Search for the cell housing the specified text and yield its (X, Y) center coordinate. 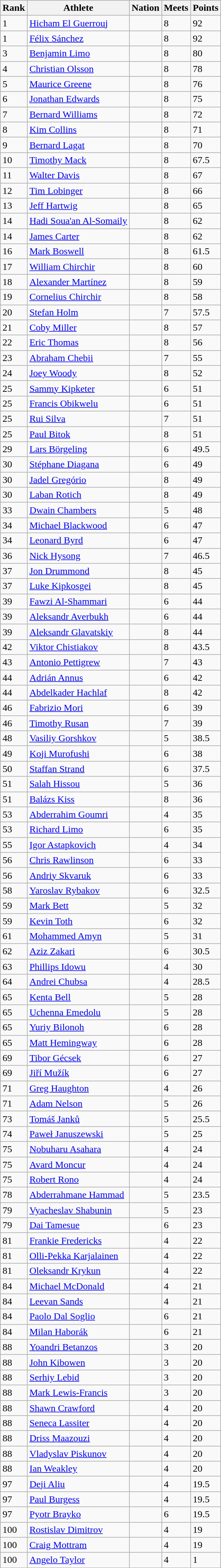
61.5 (206, 251)
Athlete (78, 8)
William Chirchir (78, 267)
Andriy Skvaruk (78, 875)
Richard Limo (78, 830)
Tomáš Janků (78, 1119)
Meets (176, 8)
Stefan Holm (78, 312)
Tibor Gécsek (78, 1058)
Pyotr Brayko (78, 1514)
Antonio Pettigrew (78, 662)
Coby Miller (78, 327)
Jon Drummond (78, 571)
Nick Hysong (78, 556)
Avard Moncur (78, 1165)
Abderrahmane Hammad (78, 1195)
57.5 (206, 312)
Staffan Strand (78, 769)
13 (14, 206)
25.5 (206, 1119)
Chris Rawlinson (78, 860)
Francis Obikwelu (78, 403)
43.5 (206, 647)
Hicham El Guerrouj (78, 23)
Paul Burgess (78, 1499)
12 (14, 191)
Paolo Dal Soglio (78, 1317)
Bernard Lagat (78, 145)
Michael McDonald (78, 1286)
72 (206, 114)
Michael Blackwood (78, 525)
73 (14, 1119)
Kenta Bell (78, 997)
Sammy Kipketer (78, 388)
Rank (14, 8)
Mark Bett (78, 906)
Craig Mottram (78, 1545)
Stéphane Diagana (78, 465)
Salah Hissou (78, 784)
Robert Rono (78, 1180)
29 (14, 449)
9 (14, 145)
Yaroslav Rybakov (78, 890)
38.5 (206, 738)
38 (206, 754)
Timothy Mack (78, 160)
Maurice Greene (78, 84)
Bernard Williams (78, 114)
Félix Sánchez (78, 38)
Jadel Gregório (78, 480)
Jonathan Edwards (78, 99)
80 (206, 54)
Driss Maazouzi (78, 1438)
Fawzi Al-Shammari (78, 601)
Abraham Chebii (78, 358)
Milan Haborák (78, 1332)
57 (206, 327)
37.5 (206, 769)
23.5 (206, 1195)
Vyacheslav Shabunin (78, 1210)
70 (206, 145)
Jeff Hartwig (78, 206)
Hadi Soua'an Al-Somaily (78, 221)
Ian Weakley (78, 1469)
Shawn Crawford (78, 1408)
17 (14, 267)
Nation (145, 8)
Luke Kipkosgei (78, 586)
74 (14, 1134)
Frankie Fredericks (78, 1241)
63 (14, 967)
76 (206, 84)
Timothy Rusan (78, 723)
16 (14, 251)
Dwain Chambers (78, 510)
Paul Bitok (78, 434)
Uchenna Emedolu (78, 1012)
Kevin Toth (78, 921)
Joey Woody (78, 373)
Nobuharu Asahara (78, 1149)
31 (206, 936)
Viktor Chistiakov (78, 647)
Angelo Taylor (78, 1560)
50 (14, 769)
Adam Nelson (78, 1103)
Points (206, 8)
Abdelkader Hachlaf (78, 693)
Vladyslav Piskunov (78, 1454)
67.5 (206, 160)
Leonard Byrd (78, 541)
Vasiliy Gorshkov (78, 738)
Aleksandr Glavatskiy (78, 632)
Olli-Pekka Karjalainen (78, 1256)
Greg Haughton (78, 1088)
Mark Lewis-Francis (78, 1392)
Aleksandr Averbukh (78, 616)
Paweł Januszewski (78, 1134)
66 (206, 191)
Leevan Sands (78, 1301)
Rostislav Dimitrov (78, 1530)
Yoandri Betanzos (78, 1347)
James Carter (78, 236)
Kim Collins (78, 130)
Benjamin Limo (78, 54)
Phillips Idowu (78, 967)
Jiří Mužík (78, 1073)
Andrei Chubsa (78, 982)
Mohammed Amyn (78, 936)
Balázs Kiss (78, 799)
64 (14, 982)
67 (206, 175)
Seneca Lassiter (78, 1423)
28.5 (206, 982)
Serhiy Lebid (78, 1377)
Abderrahim Goumri (78, 814)
Christian Olsson (78, 69)
Igor Astapkovich (78, 845)
32.5 (206, 890)
Adrián Annus (78, 678)
Lars Börgeling (78, 449)
Oleksandr Krykun (78, 1271)
30.5 (206, 952)
John Kibowen (78, 1362)
18 (14, 282)
Eric Thomas (78, 343)
Aziz Zakari (78, 952)
49.5 (206, 449)
Laban Rotich (78, 495)
Walter Davis (78, 175)
11 (14, 175)
10 (14, 160)
Cornelius Chirchir (78, 297)
46.5 (206, 556)
Alexander Martínez (78, 282)
60 (206, 267)
Rui Silva (78, 419)
Yuriy Bilonoh (78, 1027)
Matt Hemingway (78, 1043)
Mark Boswell (78, 251)
Koji Murofushi (78, 754)
Tim Lobinger (78, 191)
52 (206, 373)
Fabrizio Mori (78, 708)
Dai Tamesue (78, 1225)
61 (14, 936)
Deji Aliu (78, 1484)
